Capture the cell that displays the provided text and extract its [X, Y] central coordinate. 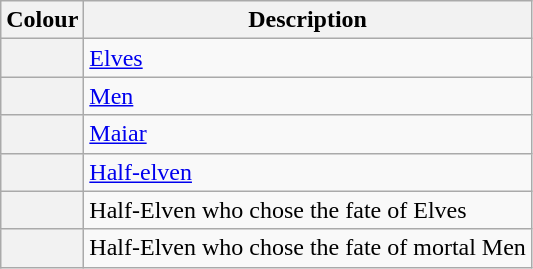
Colour [42, 20]
Men [308, 96]
Description [308, 20]
Elves [308, 58]
Half-Elven who chose the fate of mortal Men [308, 248]
Half-Elven who chose the fate of Elves [308, 210]
Maiar [308, 134]
Half-elven [308, 172]
